Capture the cell that displays the provided text and extract its (X, Y) central coordinate. 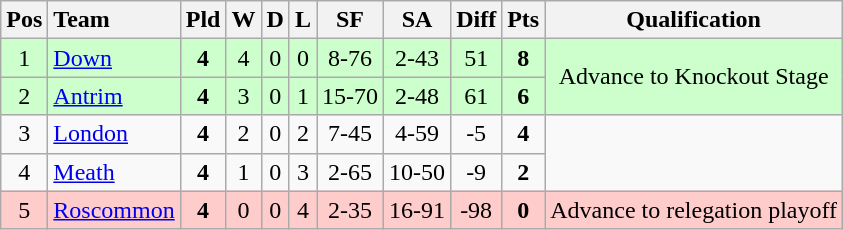
Diff (476, 20)
2-48 (418, 96)
10-50 (418, 172)
W (244, 20)
6 (524, 96)
15-70 (350, 96)
2-35 (350, 210)
L (302, 20)
-9 (476, 172)
Qualification (694, 20)
16-91 (418, 210)
Down (114, 58)
2-43 (418, 58)
2-65 (350, 172)
Pld (203, 20)
SF (350, 20)
Antrim (114, 96)
Pos (24, 20)
51 (476, 58)
8 (524, 58)
61 (476, 96)
-98 (476, 210)
-5 (476, 134)
Pts (524, 20)
7-45 (350, 134)
4-59 (418, 134)
Team (114, 20)
D (275, 20)
5 (24, 210)
Roscommon (114, 210)
London (114, 134)
Advance to Knockout Stage (694, 77)
8-76 (350, 58)
SA (418, 20)
Advance to relegation playoff (694, 210)
Meath (114, 172)
